Extract the [X, Y] coordinate from the center of the cell holding the provided text.  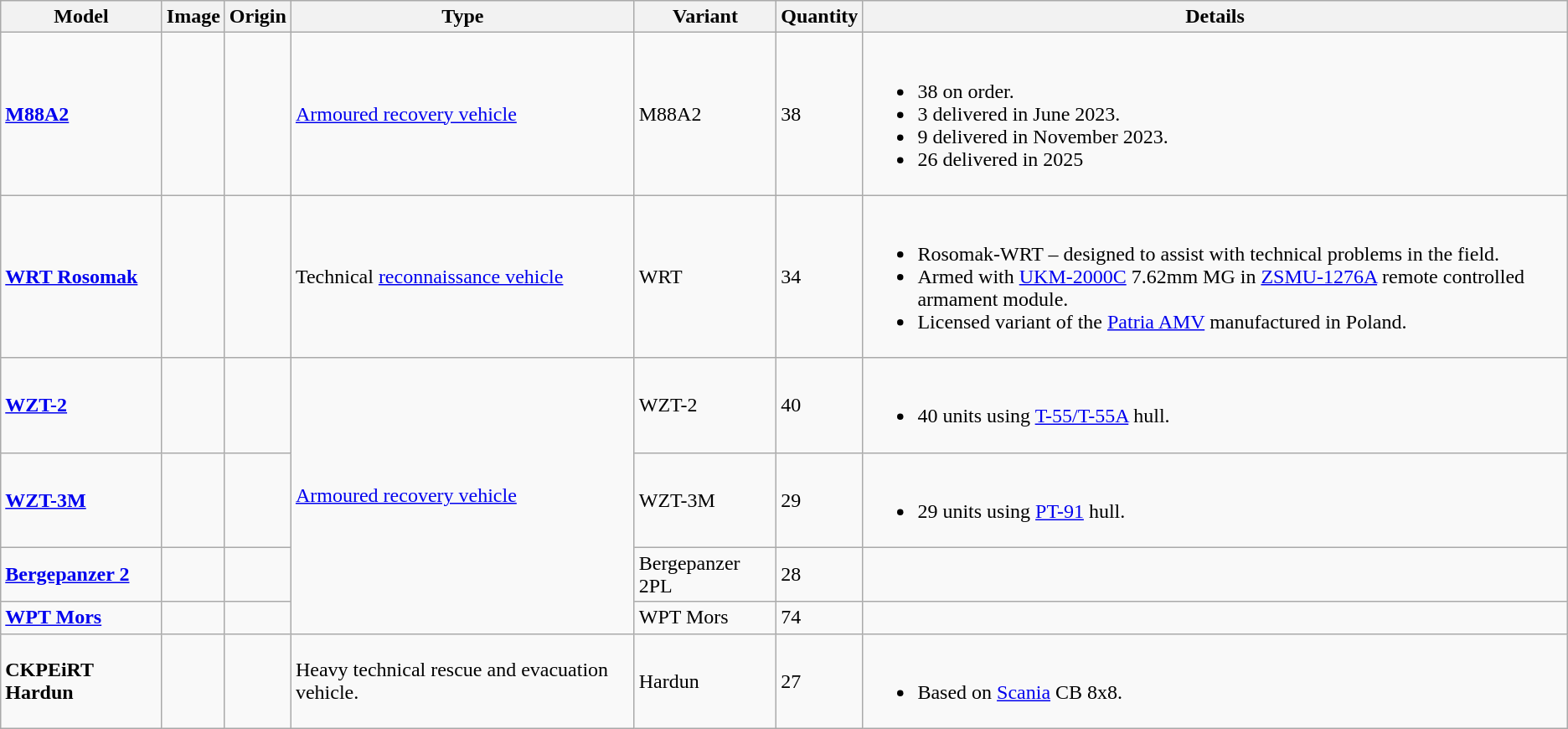
74 [819, 618]
Image [193, 17]
CKPEiRT Hardun [82, 680]
Bergepanzer 2 [82, 575]
Origin [258, 17]
29 [819, 499]
40 [819, 406]
Variant [705, 17]
38 [819, 114]
Hardun [705, 680]
Quantity [819, 17]
40 units using T-55/T-55A hull. [1215, 406]
34 [819, 277]
WRT [705, 277]
28 [819, 575]
Technical reconnaissance vehicle [462, 277]
Model [82, 17]
Bergepanzer 2PL [705, 575]
Heavy technical rescue and evacuation vehicle. [462, 680]
WRT Rosomak [82, 277]
27 [819, 680]
Type [462, 17]
29 units using PT-91 hull. [1215, 499]
38 on order.3 delivered in June 2023.9 delivered in November 2023.26 delivered in 2025 [1215, 114]
Based on Scania CB 8x8. [1215, 680]
Details [1215, 17]
